Determine the (X, Y) coordinate at the center of the cell enclosing the given text.  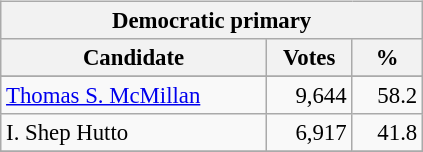
% (388, 58)
Candidate (134, 58)
58.2 (388, 96)
Democratic primary (212, 21)
9,644 (309, 96)
6,917 (309, 133)
I. Shep Hutto (134, 133)
Thomas S. McMillan (134, 96)
Votes (309, 58)
41.8 (388, 133)
